Scan for the cell matching the given text and deliver its [X, Y] coordinate at center. 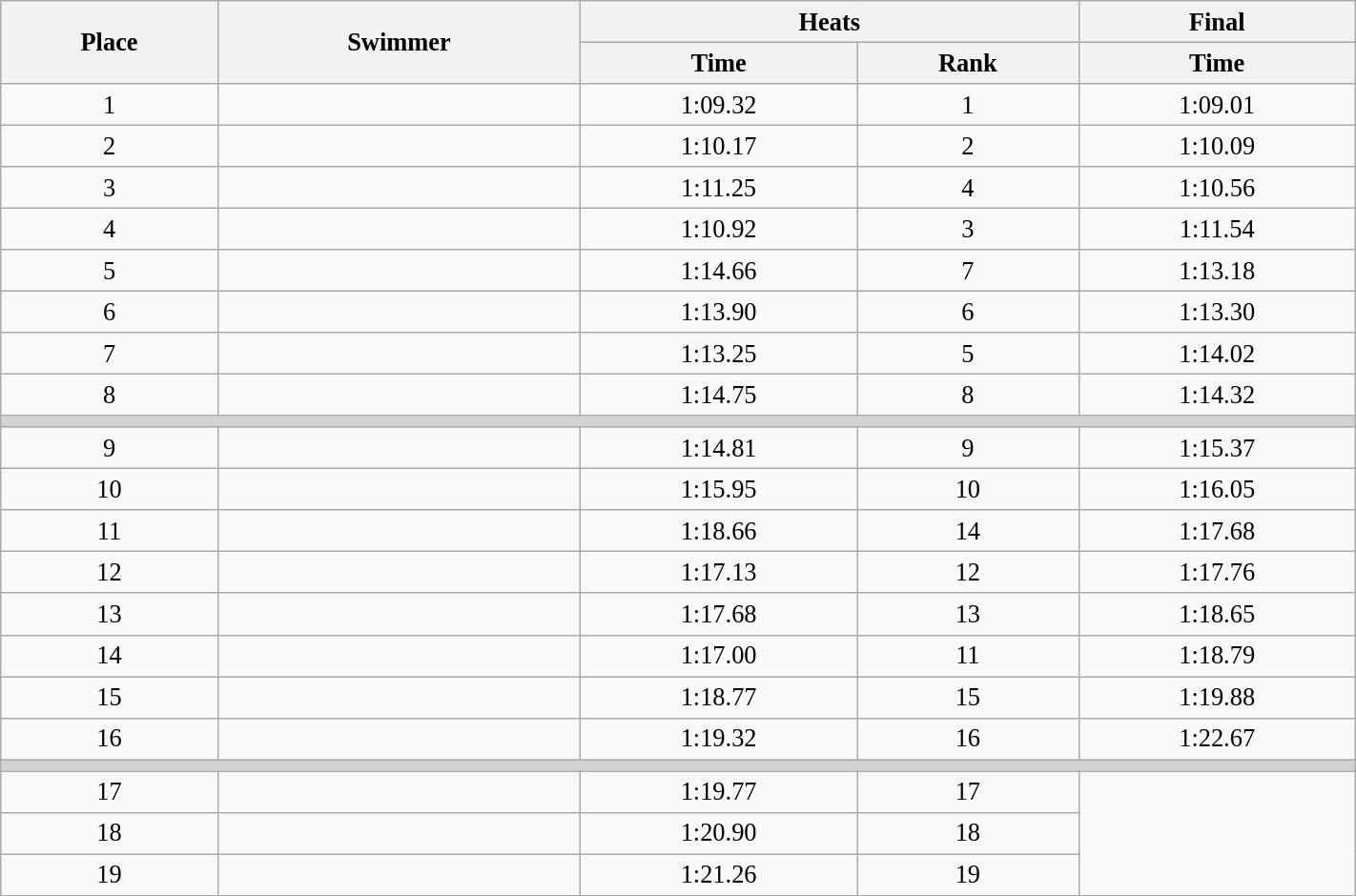
1:13.90 [719, 312]
1:09.32 [719, 104]
Final [1217, 21]
1:13.25 [719, 354]
1:10.56 [1217, 188]
1:22.67 [1217, 739]
1:19.77 [719, 791]
1:21.26 [719, 874]
1:17.13 [719, 572]
1:14.81 [719, 448]
1:20.90 [719, 833]
1:17.00 [719, 656]
1:16.05 [1217, 489]
1:11.54 [1217, 229]
1:14.75 [719, 395]
1:19.32 [719, 739]
1:14.66 [719, 271]
1:14.32 [1217, 395]
Swimmer [399, 42]
1:14.02 [1217, 354]
1:10.09 [1217, 146]
1:13.30 [1217, 312]
1:09.01 [1217, 104]
1:17.76 [1217, 572]
Heats [830, 21]
Rank [968, 63]
1:18.77 [719, 697]
1:18.66 [719, 531]
1:18.79 [1217, 656]
1:19.88 [1217, 697]
1:11.25 [719, 188]
Place [110, 42]
1:15.37 [1217, 448]
1:10.92 [719, 229]
1:10.17 [719, 146]
1:13.18 [1217, 271]
1:18.65 [1217, 614]
1:15.95 [719, 489]
